Output the [x, y] coordinate of the center of the cell containing the given text.  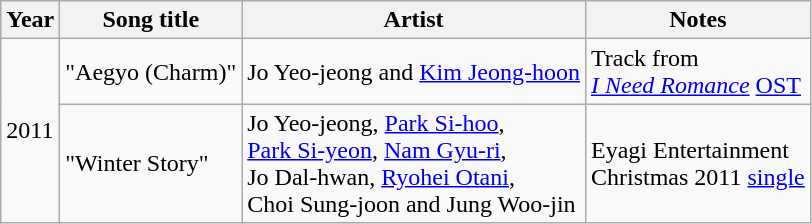
Notes [698, 20]
2011 [30, 131]
Song title [151, 20]
Jo Yeo-jeong, Park Si-hoo, Park Si-yeon, Nam Gyu-ri, Jo Dal-hwan, Ryohei Otani, Choi Sung-joon and Jung Woo-jin [414, 164]
Year [30, 20]
Jo Yeo-jeong and Kim Jeong-hoon [414, 72]
Artist [414, 20]
Eyagi Entertainment Christmas 2011 single [698, 164]
Track from I Need Romance OST [698, 72]
"Aegyo (Charm)" [151, 72]
"Winter Story" [151, 164]
